Return (x, y) of the center of cell containing provided text 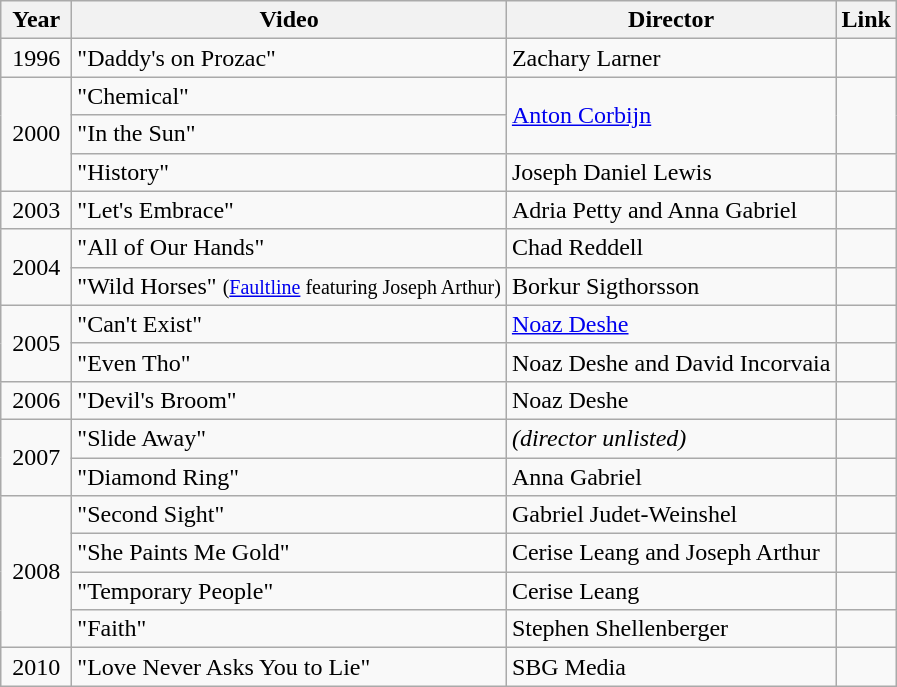
2005 (36, 343)
2008 (36, 572)
(director unlisted) (671, 438)
Zachary Larner (671, 58)
2000 (36, 134)
SBG Media (671, 667)
2006 (36, 400)
Director (671, 20)
Video (290, 20)
"Even Tho" (290, 362)
2004 (36, 267)
"All of Our Hands" (290, 248)
Anton Corbijn (671, 115)
"Can't Exist" (290, 324)
"Diamond Ring" (290, 477)
Borkur Sigthorsson (671, 286)
"Love Never Asks You to Lie" (290, 667)
"Slide Away" (290, 438)
Year (36, 20)
"Second Sight" (290, 515)
Joseph Daniel Lewis (671, 172)
"Let's Embrace" (290, 210)
2010 (36, 667)
"Temporary People" (290, 591)
"In the Sun" (290, 134)
"Chemical" (290, 96)
"Wild Horses" (Faultline featuring Joseph Arthur) (290, 286)
Adria Petty and Anna Gabriel (671, 210)
"Daddy's on Prozac" (290, 58)
2003 (36, 210)
Stephen Shellenberger (671, 629)
2007 (36, 457)
Anna Gabriel (671, 477)
1996 (36, 58)
"Faith" (290, 629)
Chad Reddell (671, 248)
"She Paints Me Gold" (290, 553)
Link (866, 20)
"History" (290, 172)
Cerise Leang (671, 591)
Cerise Leang and Joseph Arthur (671, 553)
"Devil's Broom" (290, 400)
Noaz Deshe and David Incorvaia (671, 362)
Gabriel Judet-Weinshel (671, 515)
